Return (X, Y) of the center of cell containing provided text 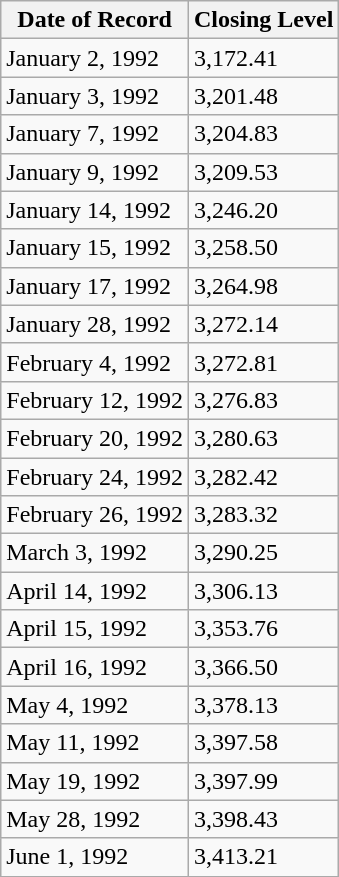
May 28, 1992 (95, 819)
January 17, 1992 (95, 286)
3,366.50 (263, 667)
3,272.81 (263, 362)
3,282.42 (263, 477)
January 7, 1992 (95, 134)
3,209.53 (263, 172)
Closing Level (263, 20)
February 24, 1992 (95, 477)
3,290.25 (263, 553)
3,201.48 (263, 96)
May 11, 1992 (95, 743)
3,306.13 (263, 591)
February 4, 1992 (95, 362)
3,258.50 (263, 248)
January 2, 1992 (95, 58)
May 19, 1992 (95, 781)
3,353.76 (263, 629)
3,280.63 (263, 438)
January 15, 1992 (95, 248)
April 15, 1992 (95, 629)
February 12, 1992 (95, 400)
January 14, 1992 (95, 210)
March 3, 1992 (95, 553)
3,264.98 (263, 286)
Date of Record (95, 20)
3,397.99 (263, 781)
3,283.32 (263, 515)
February 26, 1992 (95, 515)
3,413.21 (263, 857)
3,276.83 (263, 400)
3,204.83 (263, 134)
January 28, 1992 (95, 324)
February 20, 1992 (95, 438)
April 14, 1992 (95, 591)
June 1, 1992 (95, 857)
3,172.41 (263, 58)
3,246.20 (263, 210)
3,397.58 (263, 743)
April 16, 1992 (95, 667)
January 3, 1992 (95, 96)
3,398.43 (263, 819)
3,272.14 (263, 324)
January 9, 1992 (95, 172)
May 4, 1992 (95, 705)
3,378.13 (263, 705)
